Locate the cell with the specified text and output its (x, y) center coordinate. 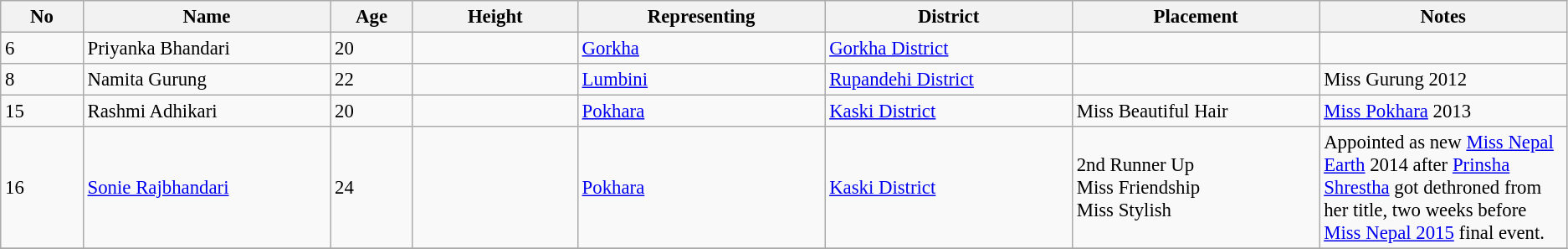
Age (372, 17)
Sonie Rajbhandari (207, 188)
Priyanka Bhandari (207, 49)
Lumbini (701, 80)
Rupandehi District (949, 80)
Namita Gurung (207, 80)
Placement (1196, 17)
15 (42, 112)
Height (495, 17)
Representing (701, 17)
8 (42, 80)
2nd Runner Up Miss Friendship Miss Stylish (1196, 188)
Miss Beautiful Hair (1196, 112)
24 (372, 188)
Rashmi Adhikari (207, 112)
District (949, 17)
Name (207, 17)
Appointed as new Miss Nepal Earth 2014 after Prinsha Shrestha got dethroned from her title, two weeks before Miss Nepal 2015 final event. (1443, 188)
Notes (1443, 17)
22 (372, 80)
6 (42, 49)
Miss Gurung 2012 (1443, 80)
No (42, 17)
Miss Pokhara 2013 (1443, 112)
16 (42, 188)
Gorkha (701, 49)
Gorkha District (949, 49)
